Output the [X, Y] coordinate of the center of the cell containing the given text.  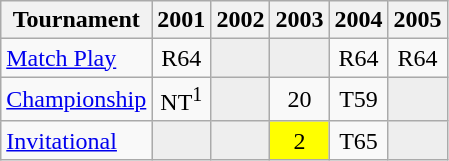
2002 [240, 20]
Invitational [76, 140]
Match Play [76, 58]
20 [300, 100]
T65 [358, 140]
2 [300, 140]
2004 [358, 20]
Tournament [76, 20]
Championship [76, 100]
NT1 [182, 100]
2003 [300, 20]
2005 [418, 20]
T59 [358, 100]
2001 [182, 20]
